Scan for the cell matching the given text and deliver its [x, y] coordinate at center. 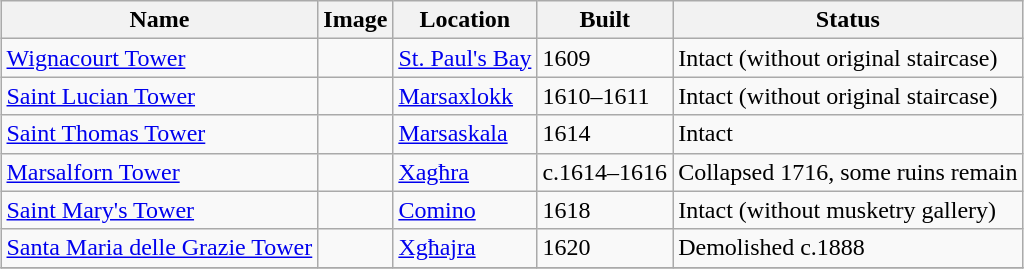
Marsalforn Tower [160, 172]
Xagħra [465, 172]
1609 [605, 58]
Wignacourt Tower [160, 58]
c.1614–1616 [605, 172]
Image [356, 20]
Intact (without musketry gallery) [848, 210]
1614 [605, 134]
Location [465, 20]
Saint Lucian Tower [160, 96]
Marsaskala [465, 134]
Intact [848, 134]
Marsaxlokk [465, 96]
Santa Maria delle Grazie Tower [160, 248]
Collapsed 1716, some ruins remain [848, 172]
Demolished c.1888 [848, 248]
1620 [605, 248]
Name [160, 20]
Xgħajra [465, 248]
1618 [605, 210]
Saint Thomas Tower [160, 134]
Comino [465, 210]
1610–1611 [605, 96]
Built [605, 20]
Status [848, 20]
St. Paul's Bay [465, 58]
Saint Mary's Tower [160, 210]
